Identify which cell holds the provided text, then report its (x, y) central coordinate. 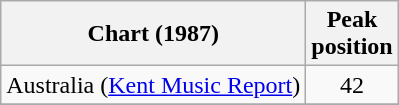
Australia (Kent Music Report) (154, 85)
Chart (1987) (154, 34)
42 (352, 85)
Peakposition (352, 34)
